Return the [X, Y] coordinate for the center point of the cell that contains the specified text.  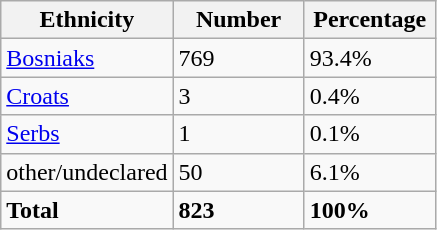
50 [238, 172]
Serbs [87, 134]
6.1% [370, 172]
Percentage [370, 20]
Croats [87, 96]
0.1% [370, 134]
3 [238, 96]
Number [238, 20]
Ethnicity [87, 20]
Bosniaks [87, 58]
other/undeclared [87, 172]
93.4% [370, 58]
Total [87, 210]
1 [238, 134]
823 [238, 210]
100% [370, 210]
0.4% [370, 96]
769 [238, 58]
